Capture the cell that displays the provided text and extract its (X, Y) central coordinate. 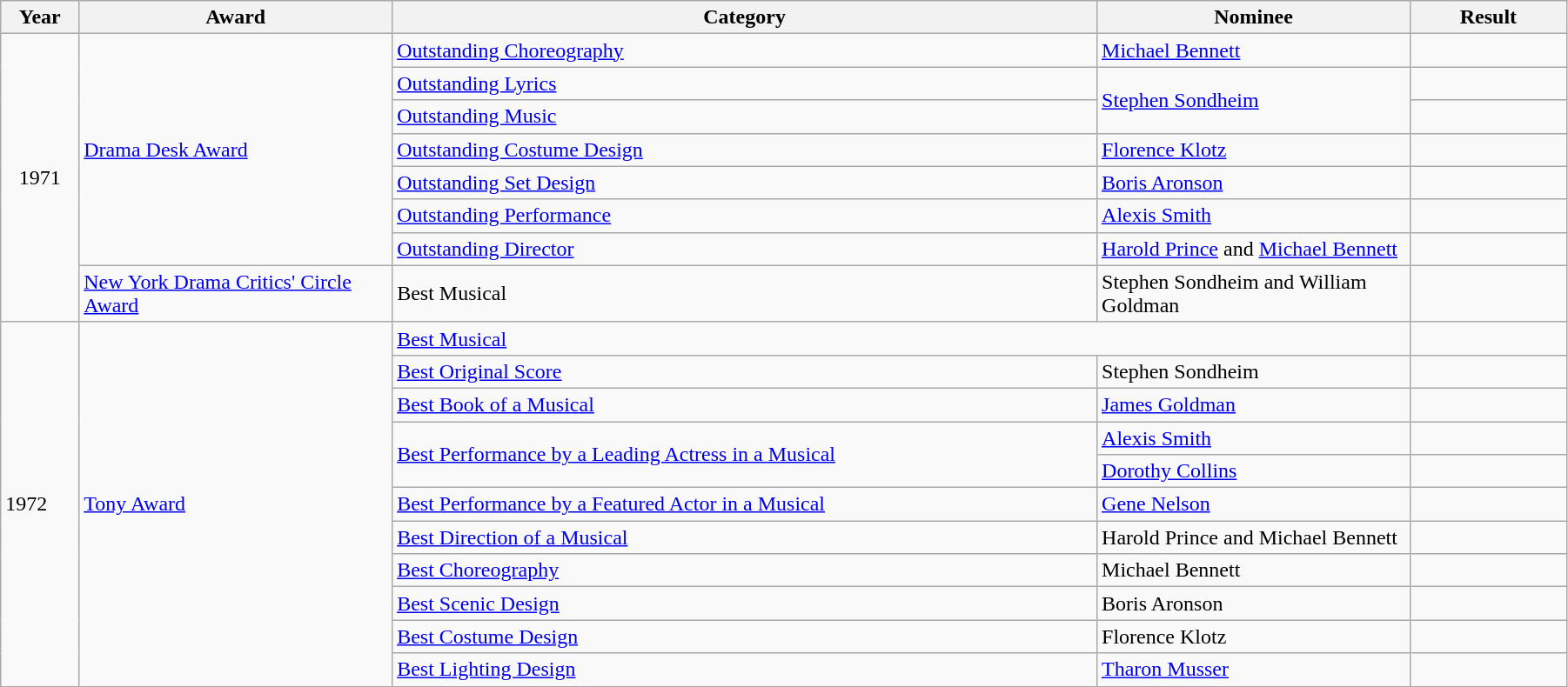
Tharon Musser (1254, 670)
Outstanding Director (745, 249)
1971 (40, 178)
Outstanding Performance (745, 216)
James Goldman (1254, 404)
Result (1488, 17)
Stephen Sondheim and William Goldman (1254, 294)
Best Book of a Musical (745, 404)
Gene Nelson (1254, 504)
Category (745, 17)
Best Lighting Design (745, 670)
Best Choreography (745, 570)
Best Direction of a Musical (745, 537)
Tony Award (236, 504)
Best Performance by a Leading Actress in a Musical (745, 454)
Dorothy Collins (1254, 471)
New York Drama Critics' Circle Award (236, 294)
Drama Desk Award (236, 150)
Best Scenic Design (745, 604)
Outstanding Lyrics (745, 83)
Best Performance by a Featured Actor in a Musical (745, 504)
Nominee (1254, 17)
Outstanding Costume Design (745, 150)
Best Costume Design (745, 637)
Award (236, 17)
Outstanding Music (745, 117)
1972 (40, 504)
Outstanding Set Design (745, 183)
Year (40, 17)
Best Original Score (745, 371)
Outstanding Choreography (745, 50)
